Provide the [x, y] coordinate of the cell's center where the given text is located.  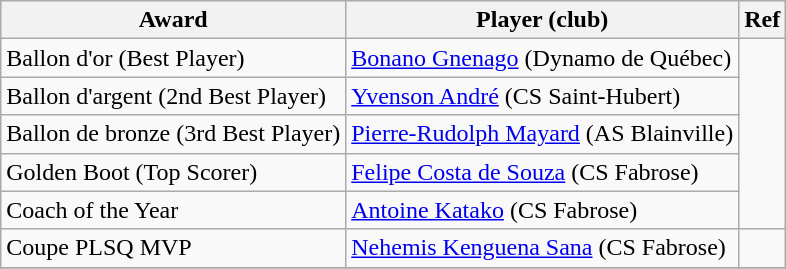
Ballon de bronze (3rd Best Player) [174, 134]
Ballon d'argent (2nd Best Player) [174, 96]
Antoine Katako (CS Fabrose) [542, 210]
Coupe PLSQ MVP [174, 248]
Bonano Gnenago (Dynamo de Québec) [542, 58]
Ballon d'or (Best Player) [174, 58]
Yvenson André (CS Saint-Hubert) [542, 96]
Nehemis Kenguena Sana (CS Fabrose) [542, 248]
Felipe Costa de Souza (CS Fabrose) [542, 172]
Award [174, 20]
Coach of the Year [174, 210]
Ref [762, 20]
Player (club) [542, 20]
Golden Boot (Top Scorer) [174, 172]
Pierre-Rudolph Mayard (AS Blainville) [542, 134]
